Provide the [x, y] coordinate of the cell's center where the given text is located.  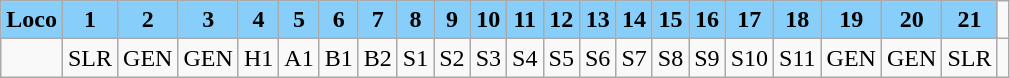
B2 [378, 58]
16 [707, 20]
3 [208, 20]
S6 [597, 58]
5 [299, 20]
S9 [707, 58]
H1 [258, 58]
10 [488, 20]
S3 [488, 58]
20 [911, 20]
Loco [32, 20]
13 [597, 20]
S8 [670, 58]
4 [258, 20]
11 [525, 20]
9 [452, 20]
S11 [798, 58]
1 [90, 20]
6 [338, 20]
15 [670, 20]
A1 [299, 58]
8 [415, 20]
S10 [749, 58]
S7 [634, 58]
14 [634, 20]
S2 [452, 58]
7 [378, 20]
18 [798, 20]
2 [148, 20]
S4 [525, 58]
17 [749, 20]
12 [561, 20]
19 [851, 20]
S1 [415, 58]
B1 [338, 58]
21 [970, 20]
S5 [561, 58]
